From the cell containing the given text, extract its center point as (X, Y) coordinate. 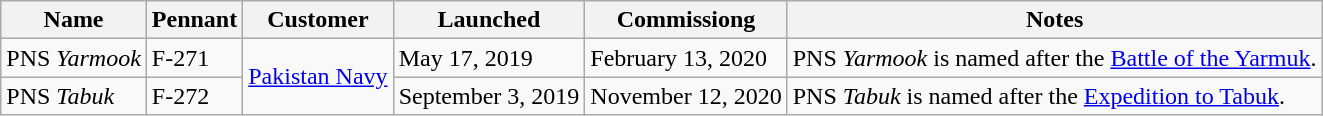
F-272 (194, 96)
PNS Tabuk is named after the Expedition to Tabuk. (1054, 96)
Customer (318, 20)
Launched (489, 20)
Notes (1054, 20)
September 3, 2019 (489, 96)
Commissiong (686, 20)
Name (74, 20)
Pakistan Navy (318, 77)
PNS Yarmook is named after the Battle of the Yarmuk. (1054, 58)
F-271 (194, 58)
PNS Yarmook (74, 58)
May 17, 2019 (489, 58)
PNS Tabuk (74, 96)
Pennant (194, 20)
February 13, 2020 (686, 58)
November 12, 2020 (686, 96)
